Determine the (X, Y) coordinate at the center of the cell enclosing the given text.  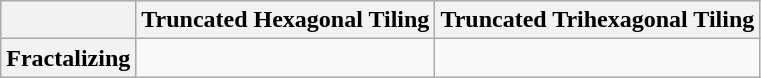
Fractalizing (68, 58)
Truncated Trihexagonal Tiling (598, 20)
Truncated Hexagonal Tiling (286, 20)
